Capture the cell that displays the provided text and extract its (x, y) central coordinate. 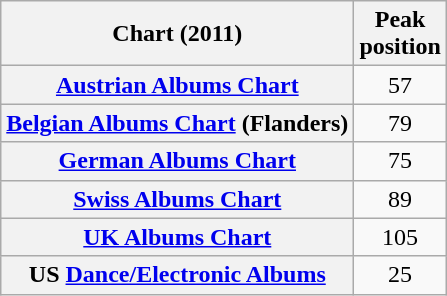
57 (400, 85)
79 (400, 123)
89 (400, 199)
UK Albums Chart (178, 237)
Belgian Albums Chart (Flanders) (178, 123)
German Albums Chart (178, 161)
Peakposition (400, 34)
Swiss Albums Chart (178, 199)
25 (400, 275)
Chart (2011) (178, 34)
75 (400, 161)
Austrian Albums Chart (178, 85)
US Dance/Electronic Albums (178, 275)
105 (400, 237)
